Capture the cell that displays the provided text and extract its (X, Y) central coordinate. 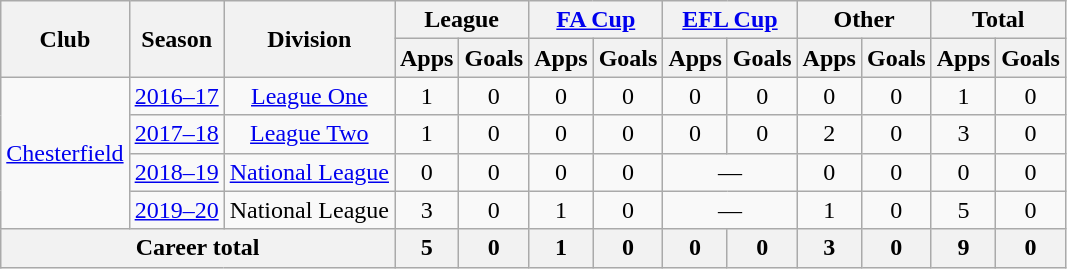
9 (963, 248)
2018–19 (176, 172)
Career total (198, 248)
EFL Cup (730, 20)
Total (998, 20)
2017–18 (176, 134)
Club (65, 39)
League (461, 20)
2019–20 (176, 210)
2 (829, 134)
Season (176, 39)
League Two (309, 134)
2016–17 (176, 96)
Division (309, 39)
FA Cup (596, 20)
Other (864, 20)
League One (309, 96)
Chesterfield (65, 153)
